From the cell containing the given text, extract its center point as [X, Y] coordinate. 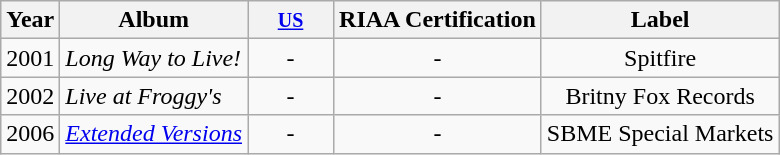
RIAA Certification [438, 20]
SBME Special Markets [660, 134]
Label [660, 20]
US [291, 20]
2006 [30, 134]
Spitfire [660, 58]
Extended Versions [154, 134]
Britny Fox Records [660, 96]
Year [30, 20]
2002 [30, 96]
Live at Froggy's [154, 96]
Album [154, 20]
Long Way to Live! [154, 58]
2001 [30, 58]
